Capture the cell that displays the provided text and extract its [x, y] central coordinate. 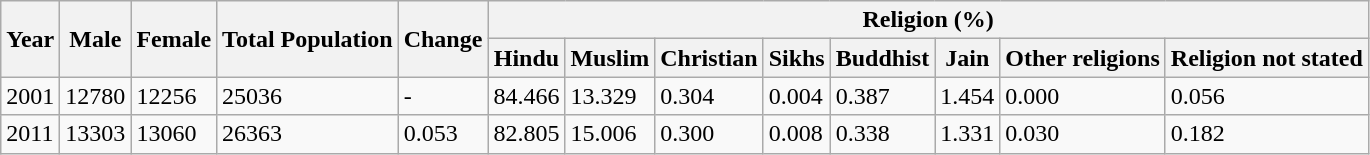
Christian [709, 58]
Hindu [526, 58]
0.304 [709, 96]
0.056 [1266, 96]
Muslim [610, 58]
0.182 [1266, 134]
Buddhist [882, 58]
84.466 [526, 96]
13060 [174, 134]
Male [96, 39]
Total Population [308, 39]
0.008 [796, 134]
Female [174, 39]
13303 [96, 134]
Sikhs [796, 58]
0.387 [882, 96]
Religion not stated [1266, 58]
12256 [174, 96]
1.454 [968, 96]
0.338 [882, 134]
0.030 [1083, 134]
- [443, 96]
Change [443, 39]
Other religions [1083, 58]
2001 [30, 96]
1.331 [968, 134]
12780 [96, 96]
0.053 [443, 134]
25036 [308, 96]
13.329 [610, 96]
Year [30, 39]
26363 [308, 134]
Jain [968, 58]
0.000 [1083, 96]
2011 [30, 134]
Religion (%) [928, 20]
15.006 [610, 134]
0.004 [796, 96]
0.300 [709, 134]
82.805 [526, 134]
